Determine the [X, Y] coordinate at the center of the cell enclosing the given text.  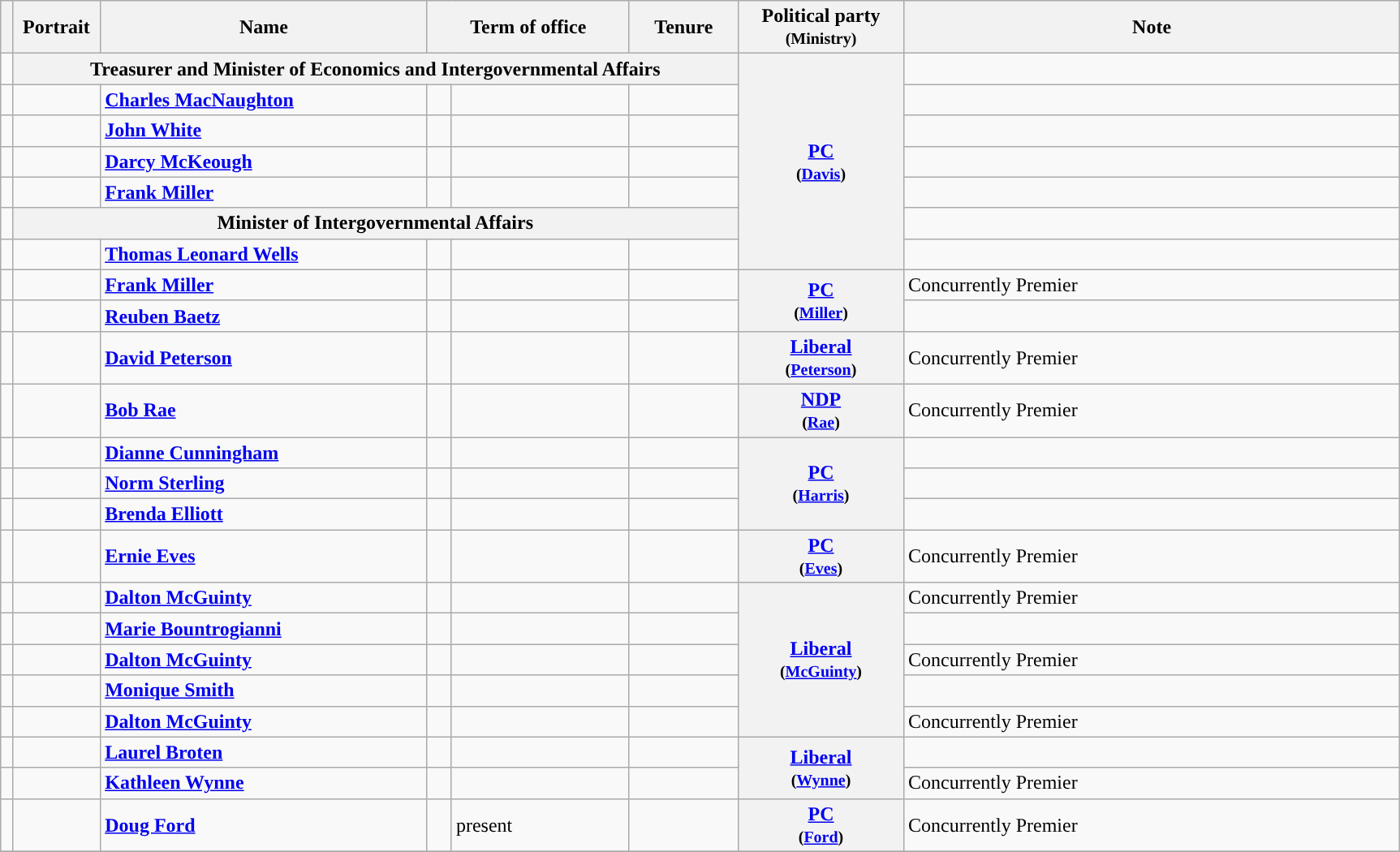
Bob Rae [265, 411]
Monique Smith [265, 691]
Marie Bountrogianni [265, 629]
Portrait [57, 28]
Dianne Cunningham [265, 452]
Liberal(Wynne) [821, 768]
Brenda Elliott [265, 514]
Ernie Eves [265, 557]
Charles MacNaughton [265, 100]
Norm Sterling [265, 484]
Liberal(Peterson) [821, 357]
Doug Ford [265, 824]
present [541, 824]
Note [1152, 28]
NDP(Rae) [821, 411]
Darcy McKeough [265, 161]
PC(Davis) [821, 161]
Thomas Leonard Wells [265, 254]
Term of office [528, 28]
Reuben Baetz [265, 316]
Minister of Intergovernmental Affairs [375, 223]
Kathleen Wynne [265, 783]
PC(Harris) [821, 483]
Laurel Broten [265, 752]
David Peterson [265, 357]
PC(Ford) [821, 824]
Political party(Ministry) [821, 28]
Liberal(McGuinty) [821, 660]
PC(Miller) [821, 300]
Tenure [683, 28]
PC(Eves) [821, 557]
Name [265, 28]
Treasurer and Minister of Economics and Intergovernmental Affairs [375, 69]
John White [265, 131]
